Output the [x, y] coordinate of the center of the cell containing the given text.  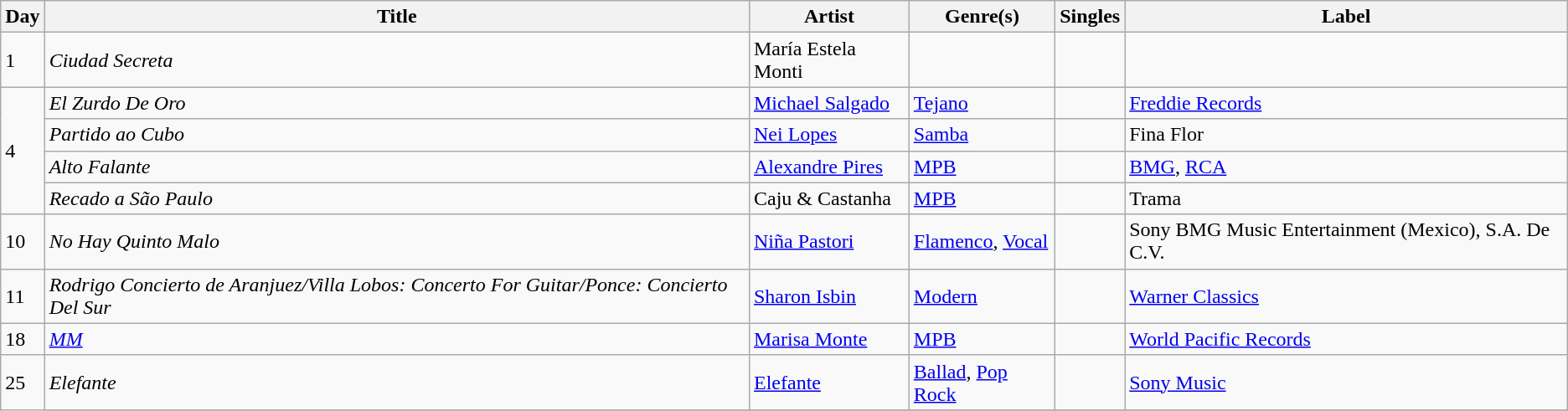
Rodrigo Concierto de Aranjuez/Villa Lobos: Concerto For Guitar/Ponce: Concierto Del Sur [397, 296]
World Pacific Records [1347, 339]
Genre(s) [982, 17]
Michael Salgado [829, 103]
10 [23, 241]
Caju & Castanha [829, 198]
Alexandre Pires [829, 167]
María Estela Monti [829, 60]
Partido ao Cubo [397, 135]
BMG, RCA [1347, 167]
25 [23, 382]
Label [1347, 17]
11 [23, 296]
Sony Music [1347, 382]
Artist [829, 17]
Fina Flor [1347, 135]
El Zurdo De Oro [397, 103]
Flamenco, Vocal [982, 241]
Alto Falante [397, 167]
Ballad, Pop Rock [982, 382]
Ciudad Secreta [397, 60]
Sony BMG Music Entertainment (Mexico), S.A. De C.V. [1347, 241]
Warner Classics [1347, 296]
Trama [1347, 198]
Modern [982, 296]
Sharon Isbin [829, 296]
4 [23, 151]
MM [397, 339]
Samba [982, 135]
Singles [1091, 17]
Niña Pastori [829, 241]
No Hay Quinto Malo [397, 241]
Title [397, 17]
Freddie Records [1347, 103]
Marisa Monte [829, 339]
Tejano [982, 103]
1 [23, 60]
Day [23, 17]
18 [23, 339]
Nei Lopes [829, 135]
Recado a São Paulo [397, 198]
